Return [X, Y] of the center of cell containing provided text 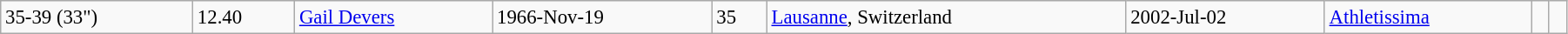
35-39 (33") [97, 17]
Gail Devers [393, 17]
2002-Jul-02 [1225, 17]
35 [740, 17]
1966-Nov-19 [602, 17]
Lausanne, Switzerland [947, 17]
12.40 [244, 17]
Athletissima [1428, 17]
